Scan for the cell matching the given text and deliver its [X, Y] coordinate at center. 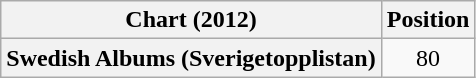
Swedish Albums (Sverigetopplistan) [191, 58]
Position [428, 20]
Chart (2012) [191, 20]
80 [428, 58]
